Locate the cell with the specified text and output its [X, Y] center coordinate. 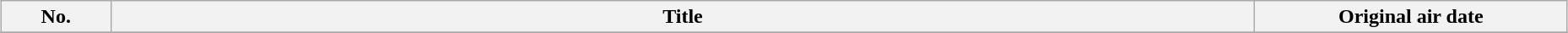
Original air date [1411, 17]
No. [56, 17]
Title [683, 17]
